Find where the given text appears and provide that cell's center as (x, y) coordinate. 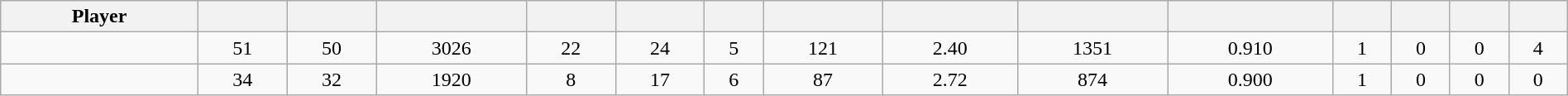
0.900 (1250, 79)
8 (571, 79)
17 (660, 79)
51 (242, 48)
0.910 (1250, 48)
1351 (1092, 48)
4 (1538, 48)
3026 (452, 48)
24 (660, 48)
2.72 (949, 79)
5 (734, 48)
1920 (452, 79)
6 (734, 79)
34 (242, 79)
32 (332, 79)
874 (1092, 79)
2.40 (949, 48)
50 (332, 48)
22 (571, 48)
87 (824, 79)
Player (99, 17)
121 (824, 48)
